For the text-containing cell, return its midpoint in [x, y] coordinate format. 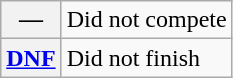
DNF [31, 58]
Did not finish [146, 58]
— [31, 20]
Did not compete [146, 20]
